Extract the [X, Y] coordinate from the center of the cell holding the provided text.  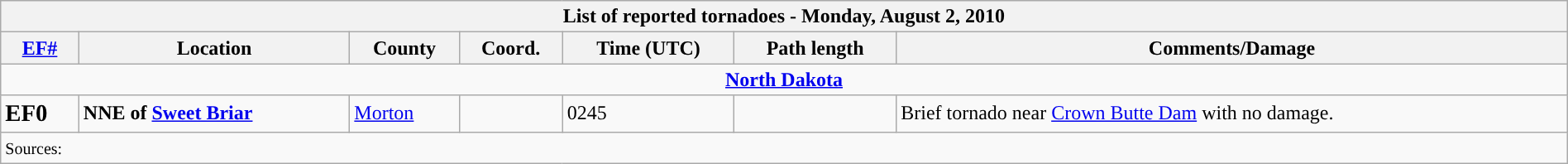
0245 [648, 113]
List of reported tornadoes - Monday, August 2, 2010 [784, 17]
Location [214, 48]
Path length [815, 48]
EF# [40, 48]
Morton [404, 113]
Sources: [784, 147]
NNE of Sweet Briar [214, 113]
North Dakota [784, 80]
Brief tornado near Crown Butte Dam with no damage. [1232, 113]
Comments/Damage [1232, 48]
EF0 [40, 113]
County [404, 48]
Time (UTC) [648, 48]
Coord. [511, 48]
